Capture the cell that displays the provided text and extract its (X, Y) central coordinate. 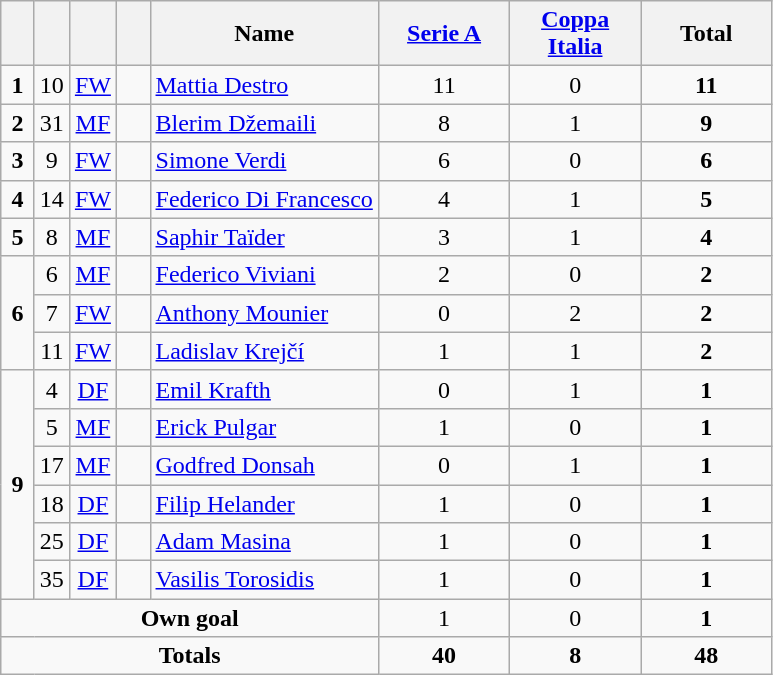
7 (52, 313)
10 (52, 85)
Own goal (190, 618)
Filip Helander (264, 503)
Federico Di Francesco (264, 199)
17 (52, 465)
31 (52, 123)
Erick Pulgar (264, 427)
48 (706, 656)
Serie A (444, 34)
35 (52, 580)
Name (264, 34)
Mattia Destro (264, 85)
Emil Krafth (264, 389)
Ladislav Krejčí (264, 351)
Totals (190, 656)
14 (52, 199)
25 (52, 542)
Blerim Džemaili (264, 123)
Anthony Mounier (264, 313)
Coppa Italia (576, 34)
Adam Masina (264, 542)
40 (444, 656)
Godfred Donsah (264, 465)
Saphir Taïder (264, 237)
Vasilis Torosidis (264, 580)
Federico Viviani (264, 275)
Total (706, 34)
Simone Verdi (264, 161)
18 (52, 503)
